Extract the [X, Y] coordinate from the center of the cell holding the provided text.  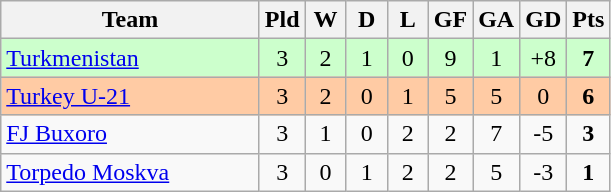
Turkey U-21 [130, 96]
GD [544, 20]
9 [450, 58]
Team [130, 20]
6 [588, 96]
Turkmenistan [130, 58]
GF [450, 20]
W [326, 20]
-3 [544, 172]
FJ Buxoro [130, 134]
Pld [282, 20]
Pts [588, 20]
D [366, 20]
+8 [544, 58]
-5 [544, 134]
Torpedo Moskva [130, 172]
L [408, 20]
GA [496, 20]
